Search for the cell housing the specified text and yield its (x, y) center coordinate. 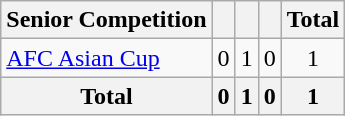
AFC Asian Cup (106, 58)
Senior Competition (106, 20)
